Detect which cell encompasses the target text, then output its [x, y] center coordinate. 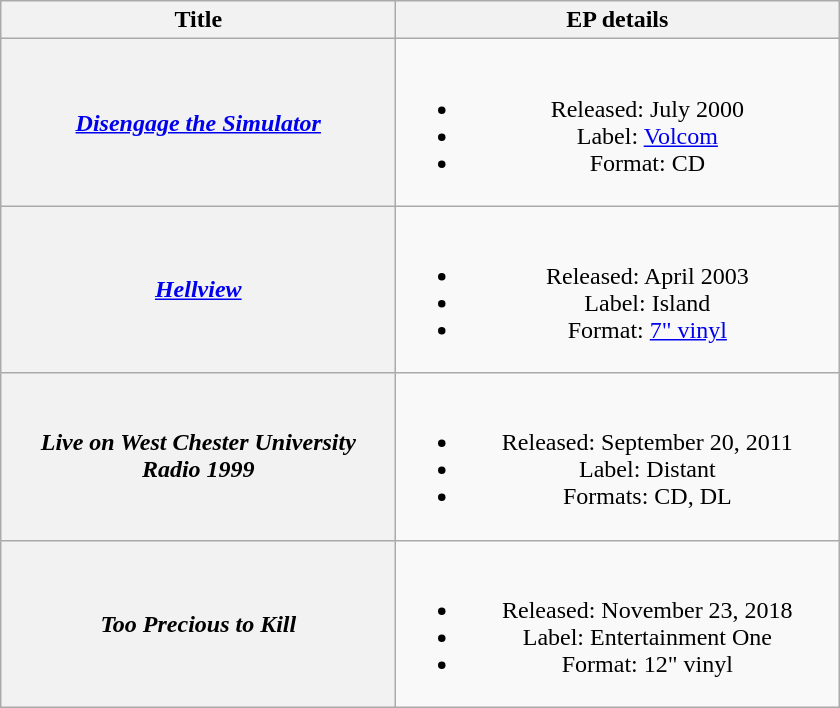
Released: September 20, 2011Label: DistantFormats: CD, DL [618, 456]
Released: July 2000Label: VolcomFormat: CD [618, 122]
Live on West Chester UniversityRadio 1999 [198, 456]
Released: April 2003Label: IslandFormat: 7" vinyl [618, 290]
Released: November 23, 2018Label: Entertainment OneFormat: 12" vinyl [618, 624]
Disengage the Simulator [198, 122]
Hellview [198, 290]
EP details [618, 20]
Too Precious to Kill [198, 624]
Title [198, 20]
